For the text-containing cell, return its midpoint in [x, y] coordinate format. 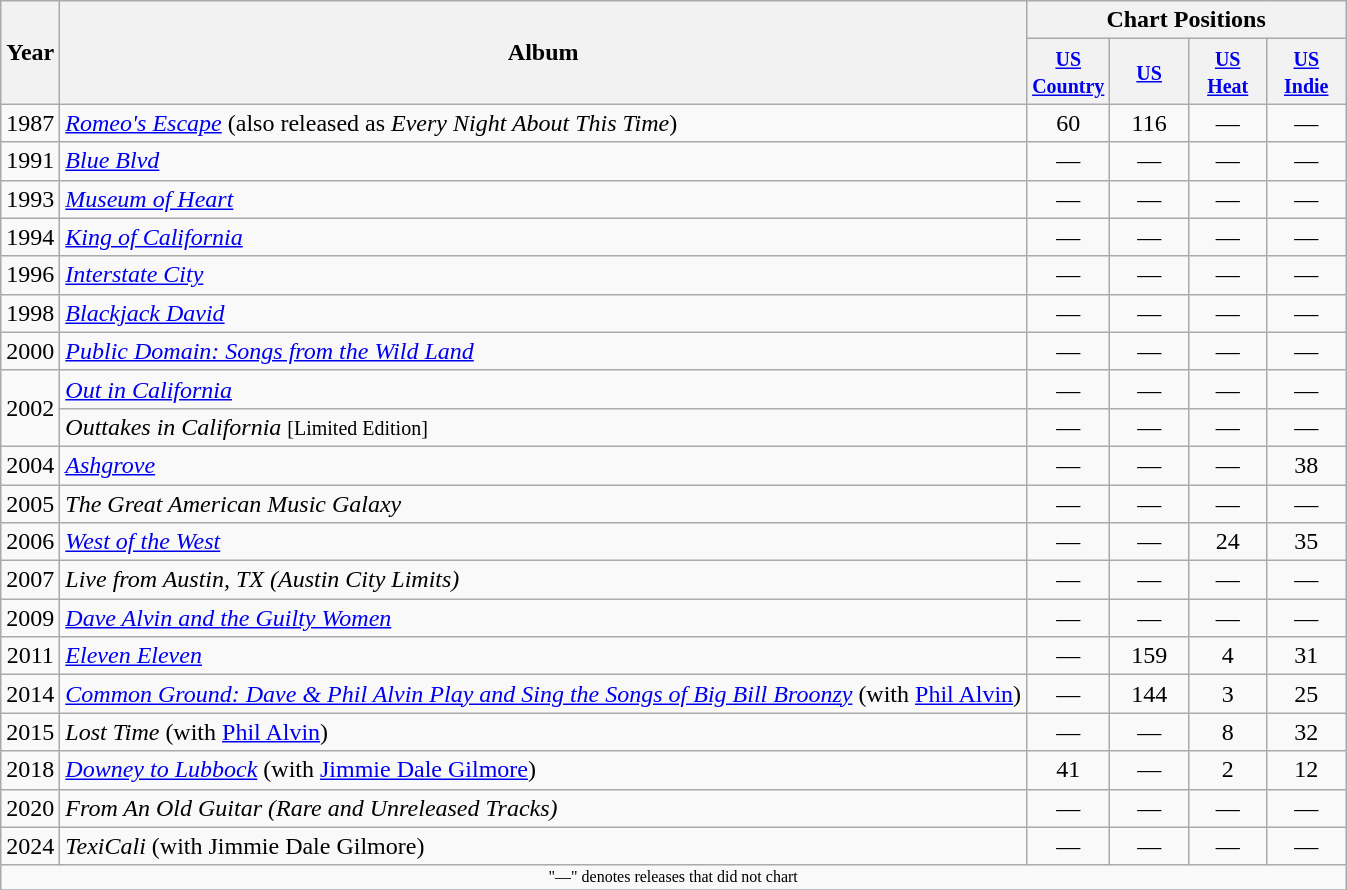
1994 [30, 237]
US Heat [1228, 72]
2 [1228, 770]
2004 [30, 465]
Album [544, 52]
Out in California [544, 389]
2024 [30, 846]
2009 [30, 618]
TexiCali (with Jimmie Dale Gilmore) [544, 846]
1998 [30, 313]
2000 [30, 351]
38 [1306, 465]
Outtakes in California [Limited Edition] [544, 427]
31 [1306, 656]
1993 [30, 199]
1996 [30, 275]
Blue Blvd [544, 161]
US [1150, 72]
Interstate City [544, 275]
60 [1068, 123]
41 [1068, 770]
Public Domain: Songs from the Wild Land [544, 351]
32 [1306, 732]
24 [1228, 542]
2011 [30, 656]
Lost Time (with Phil Alvin) [544, 732]
12 [1306, 770]
Dave Alvin and the Guilty Women [544, 618]
Chart Positions [1186, 20]
2006 [30, 542]
US Indie [1306, 72]
2018 [30, 770]
2014 [30, 694]
Common Ground: Dave & Phil Alvin Play and Sing the Songs of Big Bill Broonzy (with Phil Alvin) [544, 694]
4 [1228, 656]
The Great American Music Galaxy [544, 503]
144 [1150, 694]
2002 [30, 408]
US Country [1068, 72]
2007 [30, 580]
1987 [30, 123]
Blackjack David [544, 313]
2005 [30, 503]
2020 [30, 808]
Year [30, 52]
1991 [30, 161]
159 [1150, 656]
3 [1228, 694]
25 [1306, 694]
"—" denotes releases that did not chart [674, 877]
Live from Austin, TX (Austin City Limits) [544, 580]
From An Old Guitar (Rare and Unreleased Tracks) [544, 808]
8 [1228, 732]
2015 [30, 732]
116 [1150, 123]
Ashgrove [544, 465]
Romeo's Escape (also released as Every Night About This Time) [544, 123]
West of the West [544, 542]
Downey to Lubbock (with Jimmie Dale Gilmore) [544, 770]
King of California [544, 237]
Eleven Eleven [544, 656]
35 [1306, 542]
Museum of Heart [544, 199]
